Extract the (X, Y) coordinate from the center of the cell holding the provided text.  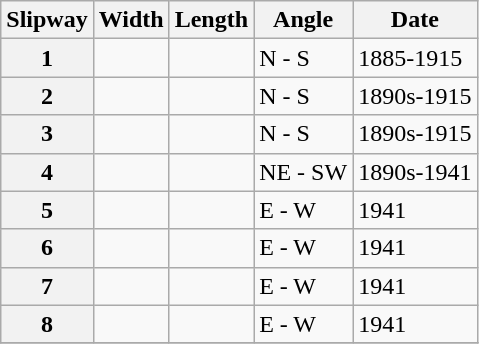
5 (47, 210)
7 (47, 286)
1 (47, 58)
Width (131, 20)
8 (47, 324)
1890s-1941 (415, 172)
4 (47, 172)
NE - SW (304, 172)
6 (47, 248)
2 (47, 96)
Date (415, 20)
1885-1915 (415, 58)
Slipway (47, 20)
Angle (304, 20)
3 (47, 134)
Length (211, 20)
